Return (X, Y) of the center of cell containing provided text 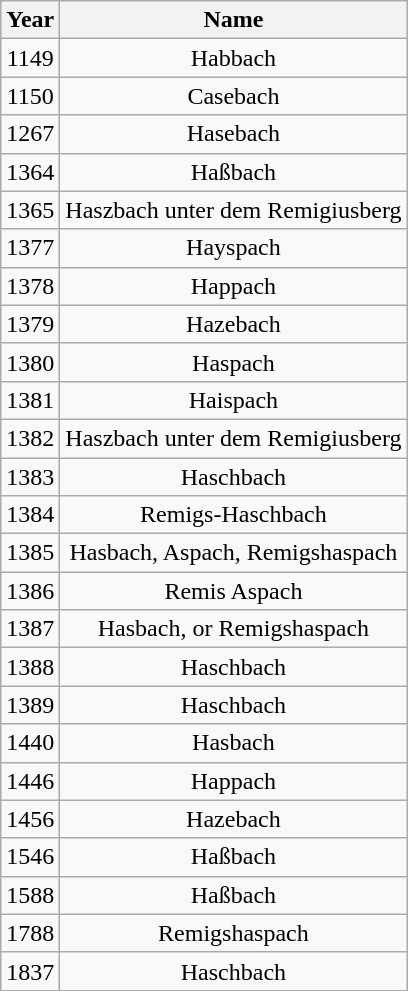
1788 (30, 933)
1377 (30, 248)
1386 (30, 591)
Hasbach, or Remigshaspach (234, 629)
1380 (30, 362)
Hasbach (234, 743)
Haispach (234, 400)
1837 (30, 971)
Year (30, 20)
Hasbach, Aspach, Remigshaspach (234, 553)
1381 (30, 400)
1383 (30, 477)
Hasebach (234, 134)
1388 (30, 667)
Haspach (234, 362)
1446 (30, 781)
1456 (30, 819)
1385 (30, 553)
1384 (30, 515)
1546 (30, 857)
1150 (30, 96)
1440 (30, 743)
1379 (30, 324)
Remis Aspach (234, 591)
1382 (30, 438)
1387 (30, 629)
Remigshaspach (234, 933)
Name (234, 20)
1378 (30, 286)
1588 (30, 895)
1389 (30, 705)
Remigs-Haschbach (234, 515)
Hayspach (234, 248)
1267 (30, 134)
1149 (30, 58)
Habbach (234, 58)
1365 (30, 210)
1364 (30, 172)
Casebach (234, 96)
